Scan for the cell matching the given text and deliver its [X, Y] coordinate at center. 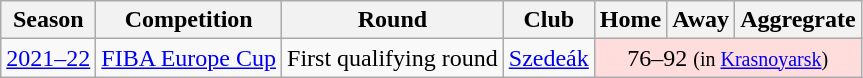
Club [548, 20]
Competition [189, 20]
Szedeák [548, 58]
Away [701, 20]
76–92 (in Krasnoyarsk) [728, 58]
FIBA Europe Cup [189, 58]
Round [393, 20]
Home [630, 20]
Season [48, 20]
First qualifying round [393, 58]
Aggregrate [798, 20]
2021–22 [48, 58]
